Pinpoint the cell where the given text exists, returning its [X, Y] midpoint coordinate. 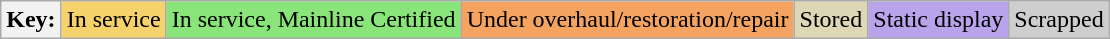
Scrapped [1059, 20]
Stored [831, 20]
Key: [31, 20]
In service, Mainline Certified [314, 20]
In service [114, 20]
Static display [938, 20]
Under overhaul/restoration/repair [628, 20]
